From the cell containing the given text, extract its center point as [x, y] coordinate. 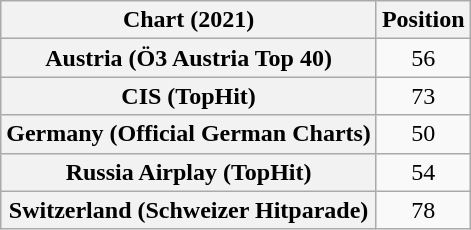
Austria (Ö3 Austria Top 40) [189, 58]
Germany (Official German Charts) [189, 134]
50 [423, 134]
54 [423, 172]
Russia Airplay (TopHit) [189, 172]
73 [423, 96]
CIS (TopHit) [189, 96]
Chart (2021) [189, 20]
Position [423, 20]
Switzerland (Schweizer Hitparade) [189, 210]
78 [423, 210]
56 [423, 58]
